Identify which cell holds the provided text, then report its (X, Y) central coordinate. 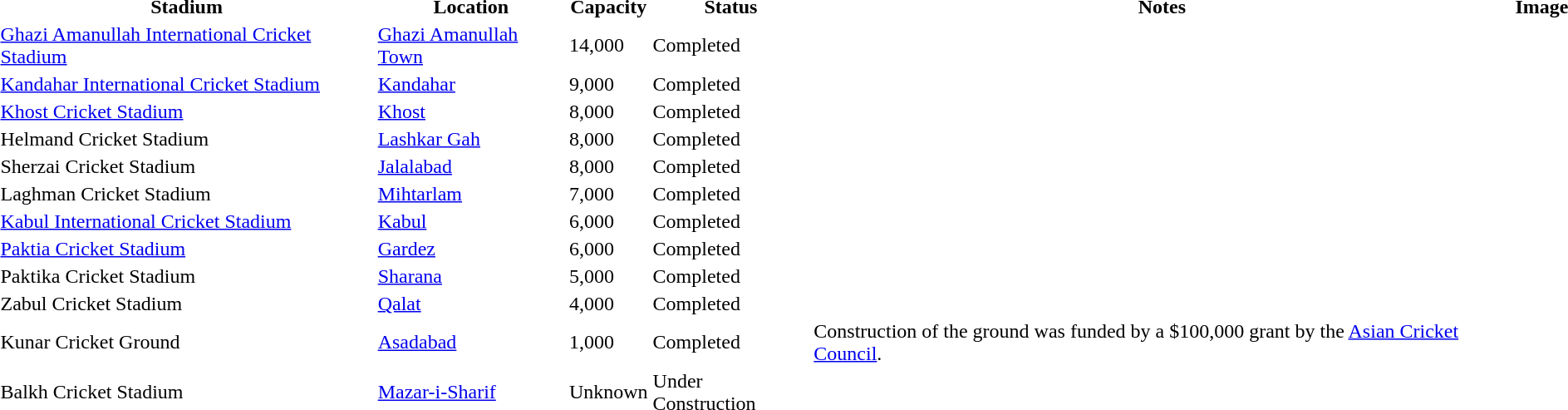
Qalat (470, 304)
Jalalabad (470, 166)
4,000 (608, 304)
Construction of the ground was funded by a $100,000 grant by the Asian Cricket Council. (1162, 343)
Asadabad (470, 343)
Kabul (470, 221)
1,000 (608, 343)
Kandahar (470, 84)
5,000 (608, 276)
7,000 (608, 194)
Gardez (470, 249)
Sharana (470, 276)
Mihtarlam (470, 194)
Ghazi Amanullah Town (470, 45)
Lashkar Gah (470, 139)
9,000 (608, 84)
14,000 (608, 45)
Khost (470, 111)
